Provide the (x, y) coordinate of the cell's center where the given text is located.  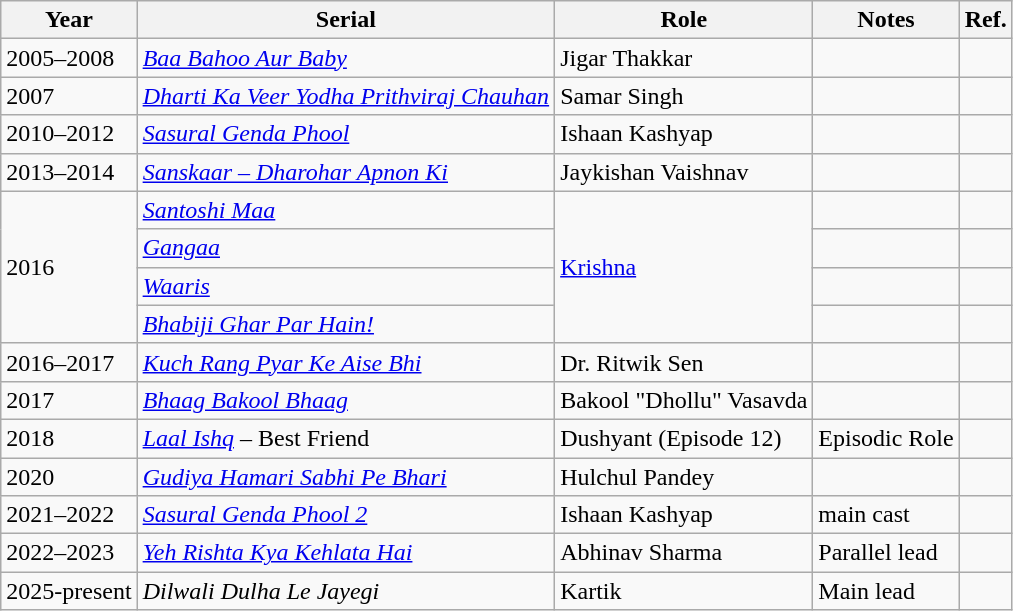
Yeh Rishta Kya Kehlata Hai (346, 553)
Kuch Rang Pyar Ke Aise Bhi (346, 362)
2013–2014 (69, 172)
Sasural Genda Phool 2 (346, 515)
Dr. Ritwik Sen (684, 362)
Kartik (684, 591)
Parallel lead (886, 553)
Role (684, 20)
2017 (69, 400)
Dharti Ka Veer Yodha Prithviraj Chauhan (346, 96)
Samar Singh (684, 96)
2005–2008 (69, 58)
Hulchul Pandey (684, 477)
Sanskaar – Dharohar Apnon Ki (346, 172)
Dushyant (Episode 12) (684, 438)
Jigar Thakkar (684, 58)
Bhaag Bakool Bhaag (346, 400)
Dilwali Dulha Le Jayegi (346, 591)
2022–2023 (69, 553)
Bhabiji Ghar Par Hain! (346, 324)
2016–2017 (69, 362)
Waaris (346, 286)
Episodic Role (886, 438)
Sasural Genda Phool (346, 134)
Baa Bahoo Aur Baby (346, 58)
Jaykishan Vaishnav (684, 172)
2021–2022 (69, 515)
2010–2012 (69, 134)
Year (69, 20)
Gangaa (346, 248)
Main lead (886, 591)
Krishna (684, 267)
Notes (886, 20)
2007 (69, 96)
2025-present (69, 591)
Laal Ishq – Best Friend (346, 438)
2020 (69, 477)
Santoshi Maa (346, 210)
Bakool "Dhollu" Vasavda (684, 400)
Abhinav Sharma (684, 553)
Gudiya Hamari Sabhi Pe Bhari (346, 477)
Serial (346, 20)
2018 (69, 438)
main cast (886, 515)
2016 (69, 267)
Ref. (986, 20)
